From the cell containing the given text, extract its center point as (X, Y) coordinate. 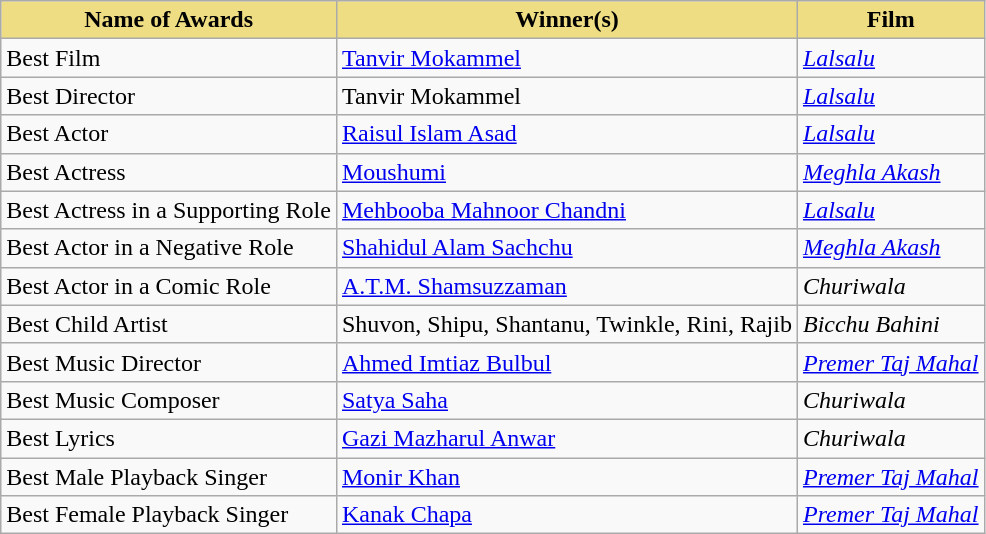
Film (890, 20)
Kanak Chapa (566, 515)
Shuvon, Shipu, Shantanu, Twinkle, Rini, Rajib (566, 324)
Moushumi (566, 172)
Gazi Mazharul Anwar (566, 438)
Winner(s) (566, 20)
Best Child Artist (169, 324)
Raisul Islam Asad (566, 134)
Best Music Composer (169, 400)
Name of Awards (169, 20)
Best Actor (169, 134)
Bicchu Bahini (890, 324)
Best Lyrics (169, 438)
A.T.M. Shamsuzzaman (566, 286)
Satya Saha (566, 400)
Best Actress in a Supporting Role (169, 210)
Best Actor in a Comic Role (169, 286)
Best Film (169, 58)
Best Actor in a Negative Role (169, 248)
Best Director (169, 96)
Shahidul Alam Sachchu (566, 248)
Mehbooba Mahnoor Chandni (566, 210)
Best Female Playback Singer (169, 515)
Best Music Director (169, 362)
Best Male Playback Singer (169, 477)
Monir Khan (566, 477)
Ahmed Imtiaz Bulbul (566, 362)
Best Actress (169, 172)
